Determine the [x, y] coordinate at the center of the cell enclosing the given text.  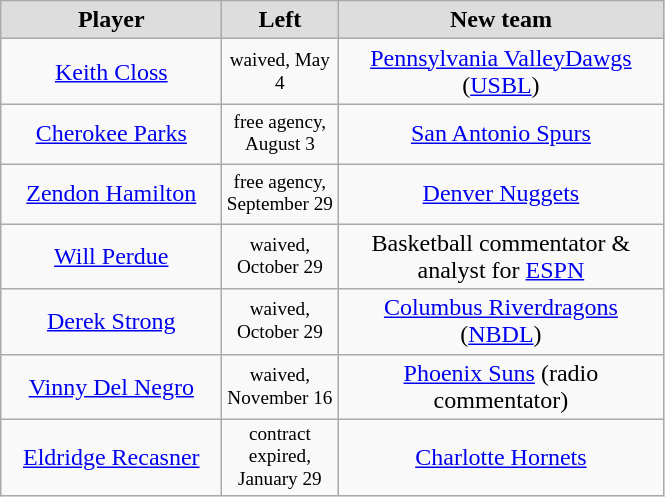
waived, May 4 [280, 72]
Pennsylvania ValleyDawgs (USBL) [501, 72]
Charlotte Hornets [501, 458]
Derek Strong [112, 322]
Denver Nuggets [501, 194]
Eldridge Recasner [112, 458]
Player [112, 20]
Cherokee Parks [112, 134]
Vinny Del Negro [112, 386]
Basketball commentator & analyst for ESPN [501, 256]
Will Perdue [112, 256]
waived, November 16 [280, 386]
Left [280, 20]
New team [501, 20]
Phoenix Suns (radio commentator) [501, 386]
contract expired, January 29 [280, 458]
Columbus Riverdragons (NBDL) [501, 322]
free agency, September 29 [280, 194]
Zendon Hamilton [112, 194]
San Antonio Spurs [501, 134]
free agency, August 3 [280, 134]
Keith Closs [112, 72]
